Return [X, Y] of the center of cell containing provided text 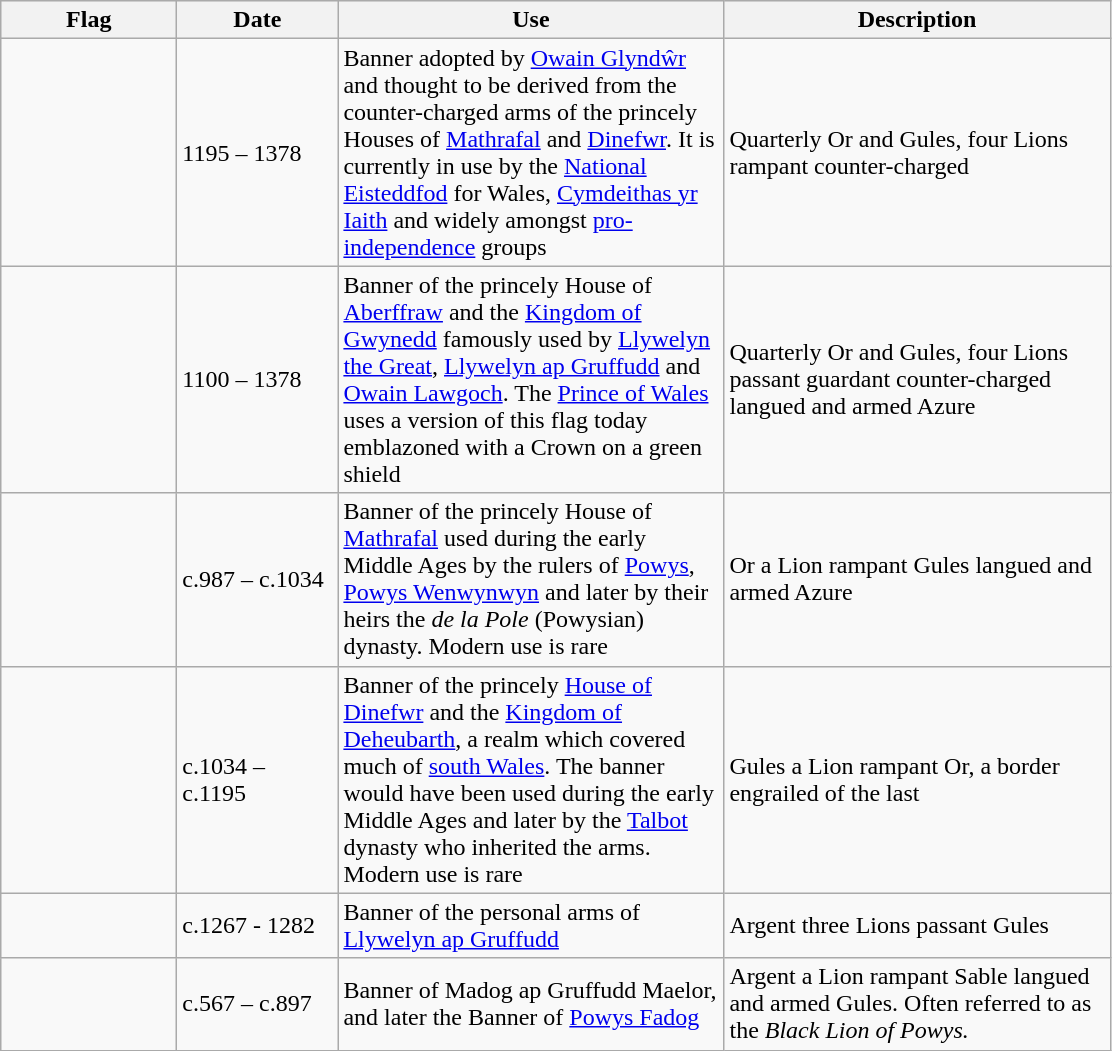
c.1267 - 1282 [258, 926]
1100 – 1378 [258, 380]
Flag [89, 20]
Date [258, 20]
1195 – 1378 [258, 152]
Banner of Madog ap Gruffudd Maelor, and later the Banner of Powys Fadog [531, 1004]
Description [917, 20]
Quarterly Or and Gules, four Lions passant guardant counter-charged langued and armed Azure [917, 380]
c.567 – c.897 [258, 1004]
Gules a Lion rampant Or, a border engrailed of the last [917, 780]
c.1034 – c.1195 [258, 780]
Argent a Lion rampant Sable langued and armed Gules. Often referred to as the Black Lion of Powys. [917, 1004]
Quarterly Or and Gules, four Lions rampant counter-charged [917, 152]
Banner of the personal arms of Llywelyn ap Gruffudd [531, 926]
Or a Lion rampant Gules langued and armed Azure [917, 580]
c.987 – c.1034 [258, 580]
Use [531, 20]
Argent three Lions passant Gules [917, 926]
